Provide the [X, Y] coordinate of the cell's center where the given text is located.  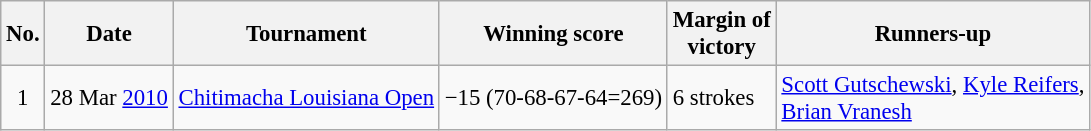
Margin ofvictory [722, 34]
Chitimacha Louisiana Open [306, 98]
Date [109, 34]
28 Mar 2010 [109, 98]
1 [23, 98]
No. [23, 34]
Tournament [306, 34]
−15 (70-68-67-64=269) [553, 98]
6 strokes [722, 98]
Winning score [553, 34]
Scott Gutschewski, Kyle Reifers, Brian Vranesh [933, 98]
Runners-up [933, 34]
